Capture the cell that displays the provided text and extract its (X, Y) central coordinate. 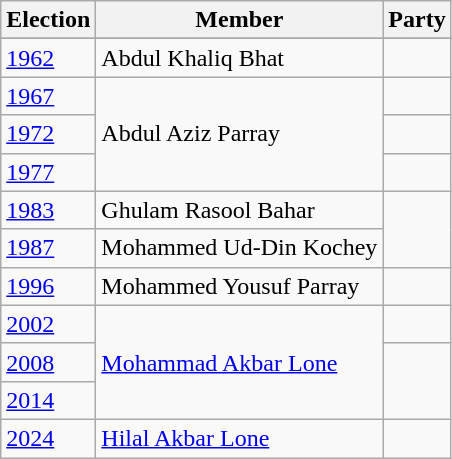
2008 (48, 362)
1987 (48, 248)
Member (240, 20)
1983 (48, 210)
Mohammed Ud-Din Kochey (240, 248)
2002 (48, 324)
1972 (48, 134)
2024 (48, 438)
Election (48, 20)
Mohammad Akbar Lone (240, 362)
1962 (48, 58)
Ghulam Rasool Bahar (240, 210)
Hilal Akbar Lone (240, 438)
1996 (48, 286)
2014 (48, 400)
1967 (48, 96)
Mohammed Yousuf Parray (240, 286)
1977 (48, 172)
Party (417, 20)
Abdul Khaliq Bhat (240, 58)
Abdul Aziz Parray (240, 134)
